Extract the (x, y) coordinate from the center of the cell holding the provided text.  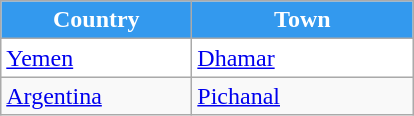
Pichanal (302, 96)
Town (302, 20)
Argentina (96, 96)
Country (96, 20)
Dhamar (302, 58)
Yemen (96, 58)
